Return [X, Y] of the center of cell containing provided text 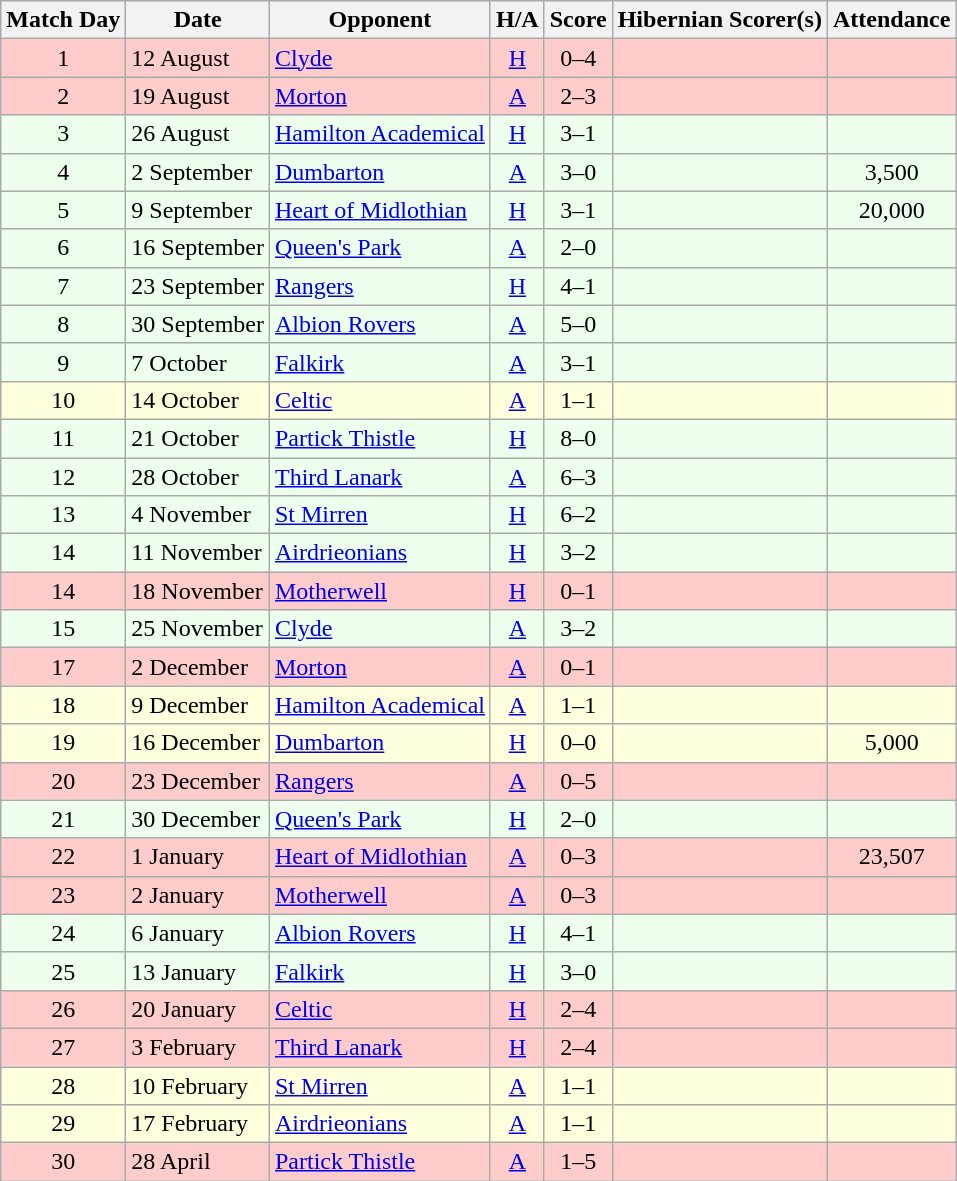
30 [64, 1162]
11 [64, 438]
25 [64, 971]
17 February [198, 1124]
1–5 [578, 1162]
10 [64, 400]
28 April [198, 1162]
7 [64, 286]
Attendance [891, 20]
13 January [198, 971]
18 November [198, 591]
11 November [198, 553]
H/A [517, 20]
5 [64, 210]
7 October [198, 362]
2 [64, 96]
3 [64, 134]
9 September [198, 210]
23 December [198, 781]
6–3 [578, 477]
Date [198, 20]
23 [64, 895]
13 [64, 515]
20,000 [891, 210]
Opponent [380, 20]
10 February [198, 1085]
15 [64, 629]
Score [578, 20]
8 [64, 324]
21 [64, 819]
14 October [198, 400]
30 September [198, 324]
28 October [198, 477]
6–2 [578, 515]
6 [64, 248]
16 December [198, 743]
8–0 [578, 438]
12 August [198, 58]
2 January [198, 895]
20 [64, 781]
12 [64, 477]
9 December [198, 705]
30 December [198, 819]
20 January [198, 1009]
28 [64, 1085]
23,507 [891, 857]
9 [64, 362]
29 [64, 1124]
0–5 [578, 781]
5–0 [578, 324]
22 [64, 857]
0–0 [578, 743]
3,500 [891, 172]
3 February [198, 1047]
19 August [198, 96]
5,000 [891, 743]
24 [64, 933]
2 September [198, 172]
19 [64, 743]
Match Day [64, 20]
Hibernian Scorer(s) [720, 20]
21 October [198, 438]
23 September [198, 286]
2–3 [578, 96]
2 December [198, 667]
1 January [198, 857]
26 [64, 1009]
27 [64, 1047]
4 November [198, 515]
17 [64, 667]
4 [64, 172]
6 January [198, 933]
0–4 [578, 58]
18 [64, 705]
26 August [198, 134]
16 September [198, 248]
1 [64, 58]
25 November [198, 629]
